Scan for the cell matching the given text and deliver its (x, y) coordinate at center. 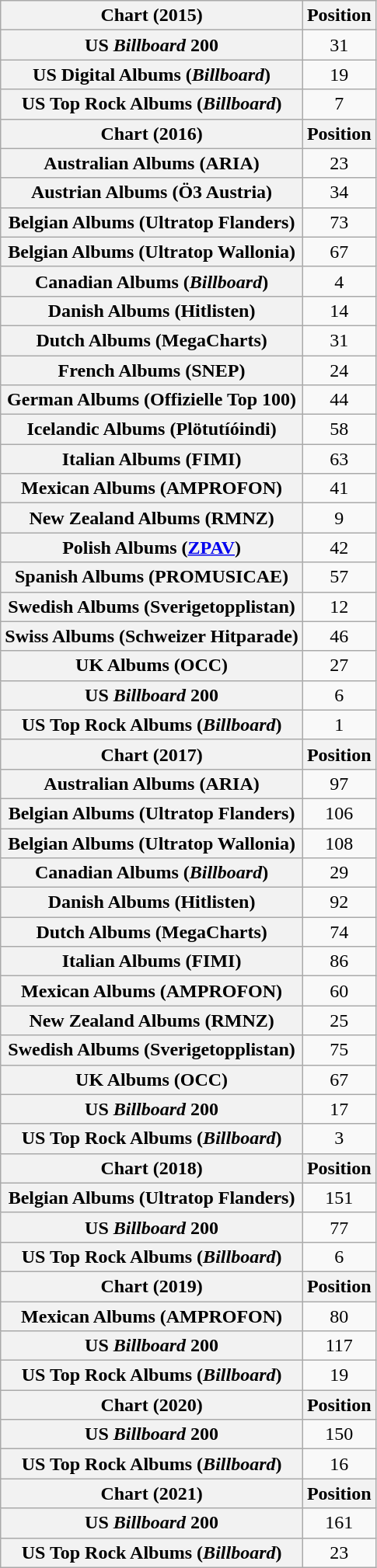
92 (339, 902)
75 (339, 1050)
Austrian Albums (Ö3 Austria) (152, 193)
Chart (2016) (152, 134)
97 (339, 784)
161 (339, 1523)
Chart (2015) (152, 16)
46 (339, 636)
80 (339, 1316)
French Albums (SNEP) (152, 370)
1 (339, 725)
17 (339, 1109)
25 (339, 1020)
9 (339, 518)
German Albums (Offizielle Top 100) (152, 400)
Spanish Albums (PROMUSICAE) (152, 577)
12 (339, 607)
24 (339, 370)
27 (339, 666)
63 (339, 459)
4 (339, 281)
Chart (2020) (152, 1405)
Swiss Albums (Schweizer Hitparade) (152, 636)
58 (339, 429)
150 (339, 1434)
74 (339, 932)
14 (339, 311)
Chart (2018) (152, 1168)
Chart (2021) (152, 1493)
Polish Albums (ZPAV) (152, 548)
44 (339, 400)
57 (339, 577)
16 (339, 1464)
151 (339, 1198)
117 (339, 1346)
73 (339, 222)
34 (339, 193)
41 (339, 488)
108 (339, 843)
86 (339, 961)
29 (339, 873)
Icelandic Albums (Plötutíóindi) (152, 429)
42 (339, 548)
US Digital Albums (Billboard) (152, 75)
7 (339, 104)
Chart (2019) (152, 1286)
77 (339, 1227)
Chart (2017) (152, 754)
106 (339, 813)
60 (339, 991)
3 (339, 1139)
